Search for the cell housing the specified text and yield its [X, Y] center coordinate. 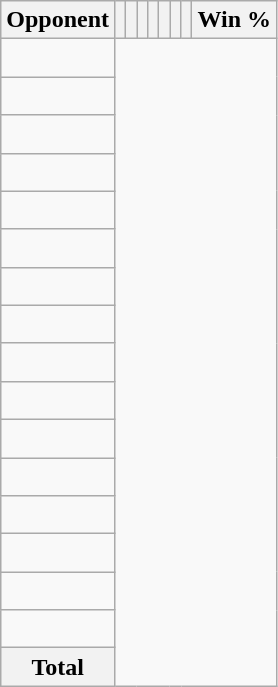
Total [58, 667]
Win % [234, 20]
Opponent [58, 20]
